Find where the given text appears and provide that cell's center as (X, Y) coordinate. 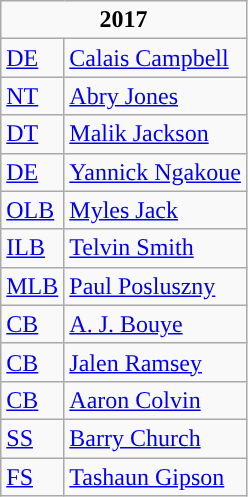
DT (32, 134)
2017 (124, 20)
FS (32, 477)
Calais Campbell (156, 58)
Abry Jones (156, 96)
Aaron Colvin (156, 400)
Tashaun Gipson (156, 477)
MLB (32, 286)
OLB (32, 210)
Barry Church (156, 438)
NT (32, 96)
ILB (32, 248)
Jalen Ramsey (156, 362)
Myles Jack (156, 210)
Paul Posluszny (156, 286)
SS (32, 438)
Telvin Smith (156, 248)
A. J. Bouye (156, 324)
Yannick Ngakoue (156, 172)
Malik Jackson (156, 134)
